Return the (x, y) coordinate for the center point of the cell that contains the specified text.  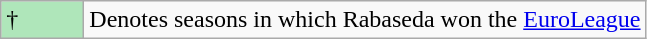
Denotes seasons in which Rabaseda won the EuroLeague (365, 20)
† (42, 20)
